From the cell containing the given text, extract its center point as [x, y] coordinate. 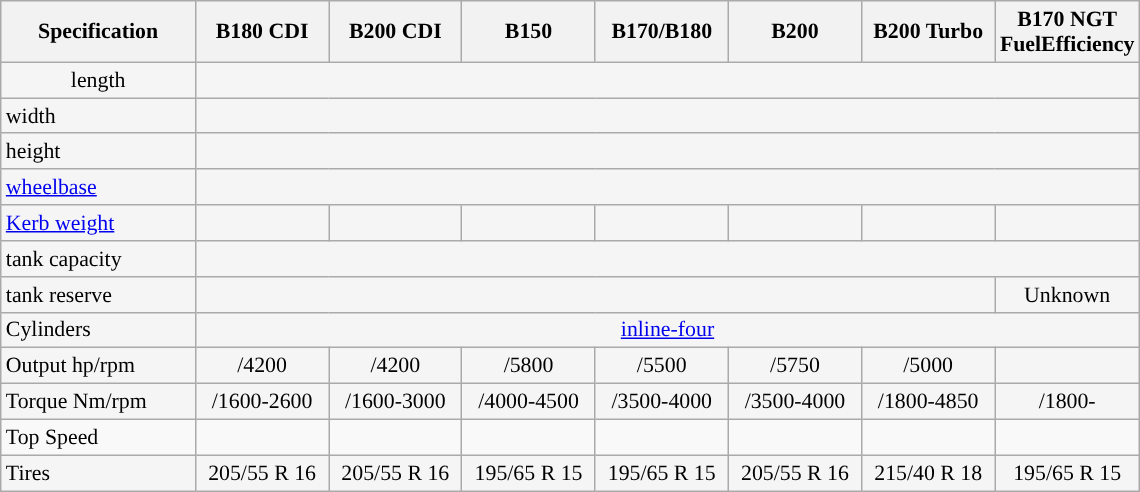
/1600-2600 [262, 401]
inline-four [667, 330]
Unknown [1068, 294]
215/40 R 18 [928, 472]
height [98, 151]
Torque Nm/rpm [98, 401]
/5800 [528, 365]
B170 NGT FuelEfficiency [1068, 30]
B180 CDI [262, 30]
tank reserve [98, 294]
Output hp/rpm [98, 365]
/1600-3000 [396, 401]
B200 CDI [396, 30]
/5750 [794, 365]
/4000-4500 [528, 401]
/5500 [662, 365]
/1800- [1068, 401]
width [98, 115]
B170/B180 [662, 30]
Kerb weight [98, 222]
tank capacity [98, 258]
Specification [98, 30]
wheelbase [98, 187]
/5000 [928, 365]
/1800-4850 [928, 401]
B200 Turbo [928, 30]
B200 [794, 30]
length [98, 80]
B150 [528, 30]
Top Speed [98, 437]
Tires [98, 472]
Cylinders [98, 330]
